Extract the (x, y) coordinate from the center of the cell holding the provided text.  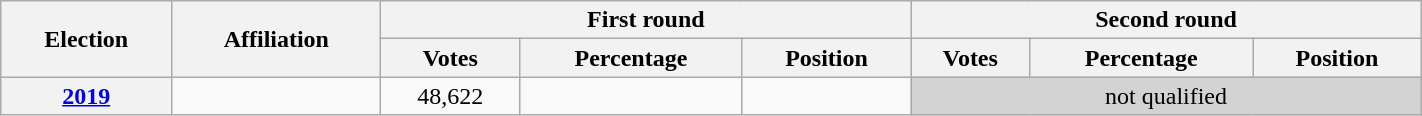
Affiliation (276, 39)
Second round (1166, 20)
2019 (86, 96)
First round (646, 20)
48,622 (450, 96)
not qualified (1166, 96)
Election (86, 39)
